For the text-containing cell, return its midpoint in (x, y) coordinate format. 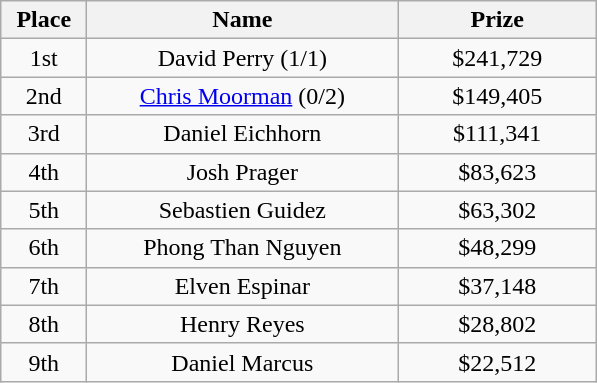
Daniel Eichhorn (242, 134)
$111,341 (498, 134)
$48,299 (498, 248)
Name (242, 20)
Sebastien Guidez (242, 210)
$149,405 (498, 96)
Elven Espinar (242, 286)
David Perry (1/1) (242, 58)
4th (44, 172)
9th (44, 362)
$22,512 (498, 362)
5th (44, 210)
$28,802 (498, 324)
Daniel Marcus (242, 362)
8th (44, 324)
$37,148 (498, 286)
$83,623 (498, 172)
Prize (498, 20)
Josh Prager (242, 172)
1st (44, 58)
6th (44, 248)
Chris Moorman (0/2) (242, 96)
$63,302 (498, 210)
2nd (44, 96)
3rd (44, 134)
7th (44, 286)
Henry Reyes (242, 324)
Phong Than Nguyen (242, 248)
Place (44, 20)
$241,729 (498, 58)
